Identify which cell holds the provided text, then report its (x, y) central coordinate. 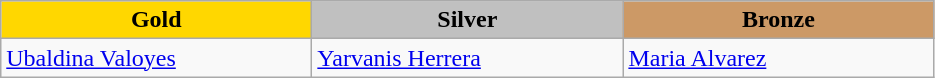
Yarvanis Herrera (468, 58)
Silver (468, 20)
Maria Alvarez (778, 58)
Ubaldina Valoyes (156, 58)
Bronze (778, 20)
Gold (156, 20)
